Provide the (x, y) coordinate of the cell's center where the given text is located.  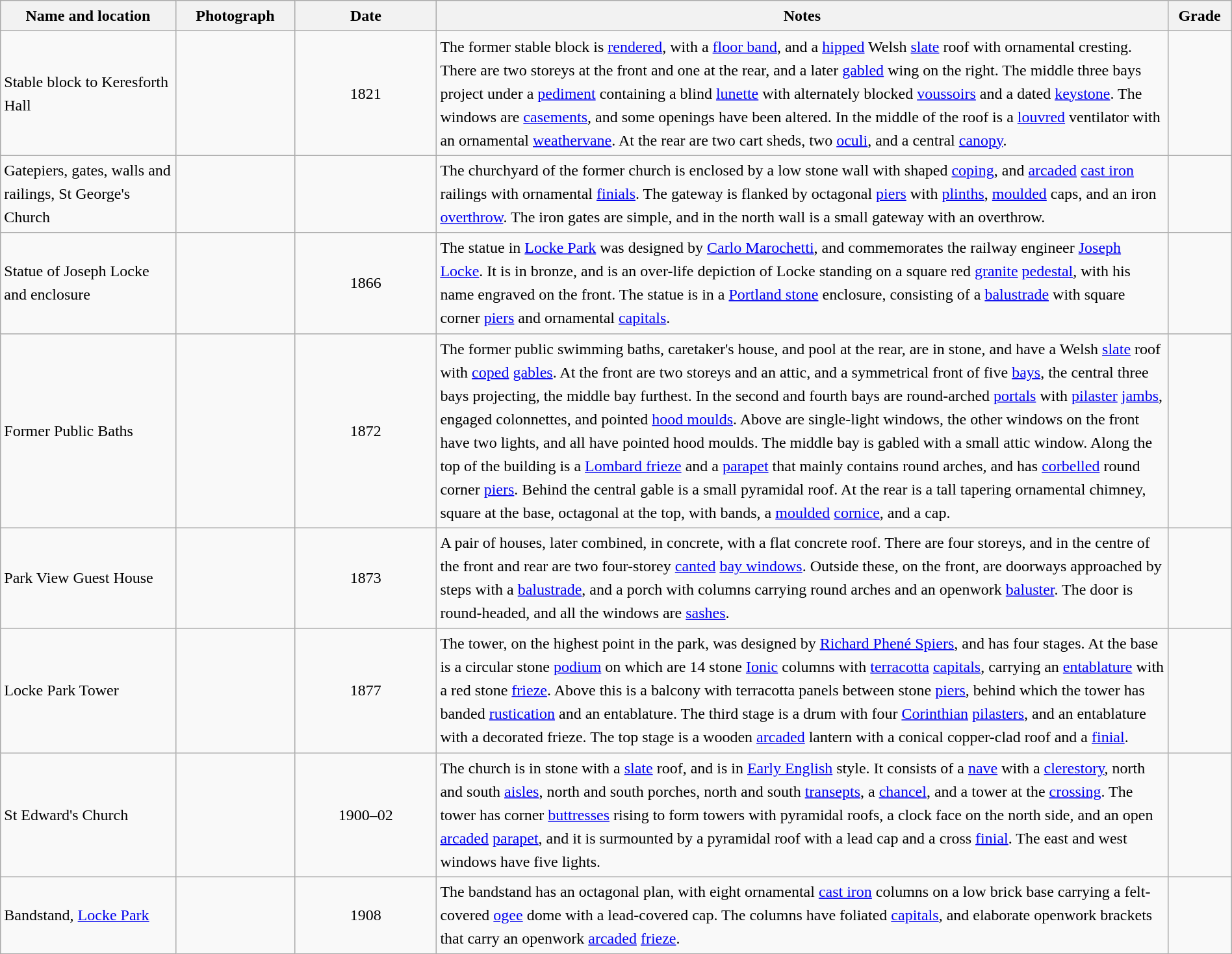
Park View Guest House (88, 578)
1872 (366, 430)
Gatepiers, gates, walls and railings, St George's Church (88, 194)
1866 (366, 283)
1873 (366, 578)
1821 (366, 94)
Bandstand, Locke Park (88, 915)
Date (366, 16)
Name and location (88, 16)
Statue of Joseph Locke and enclosure (88, 283)
Photograph (235, 16)
1900–02 (366, 815)
St Edward's Church (88, 815)
Former Public Baths (88, 430)
Stable block to Keresforth Hall (88, 94)
1877 (366, 690)
Locke Park Tower (88, 690)
Notes (802, 16)
1908 (366, 915)
Grade (1200, 16)
